Find where the given text appears and provide that cell's center as (X, Y) coordinate. 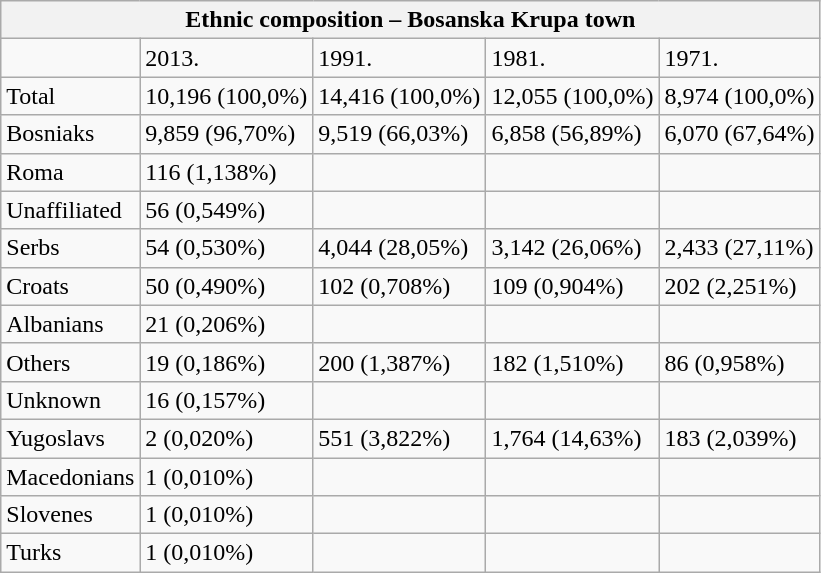
56 (0,549%) (226, 210)
Serbs (70, 248)
Total (70, 96)
1,764 (14,63%) (572, 438)
Others (70, 362)
202 (2,251%) (740, 286)
9,519 (66,03%) (400, 134)
8,974 (100,0%) (740, 96)
551 (3,822%) (400, 438)
19 (0,186%) (226, 362)
6,858 (56,89%) (572, 134)
182 (1,510%) (572, 362)
3,142 (26,06%) (572, 248)
6,070 (67,64%) (740, 134)
183 (2,039%) (740, 438)
1981. (572, 58)
2,433 (27,11%) (740, 248)
Unaffiliated (70, 210)
102 (0,708%) (400, 286)
4,044 (28,05%) (400, 248)
Turks (70, 553)
Ethnic composition – Bosanska Krupa town (410, 20)
16 (0,157%) (226, 400)
Slovenes (70, 515)
Bosniaks (70, 134)
Macedonians (70, 477)
12,055 (100,0%) (572, 96)
109 (0,904%) (572, 286)
200 (1,387%) (400, 362)
116 (1,138%) (226, 172)
10,196 (100,0%) (226, 96)
Unknown (70, 400)
9,859 (96,70%) (226, 134)
1971. (740, 58)
2013. (226, 58)
Yugoslavs (70, 438)
54 (0,530%) (226, 248)
Croats (70, 286)
14,416 (100,0%) (400, 96)
21 (0,206%) (226, 324)
2 (0,020%) (226, 438)
86 (0,958%) (740, 362)
1991. (400, 58)
Roma (70, 172)
Albanians (70, 324)
50 (0,490%) (226, 286)
